Extract the (x, y) coordinate from the center of the cell holding the provided text.  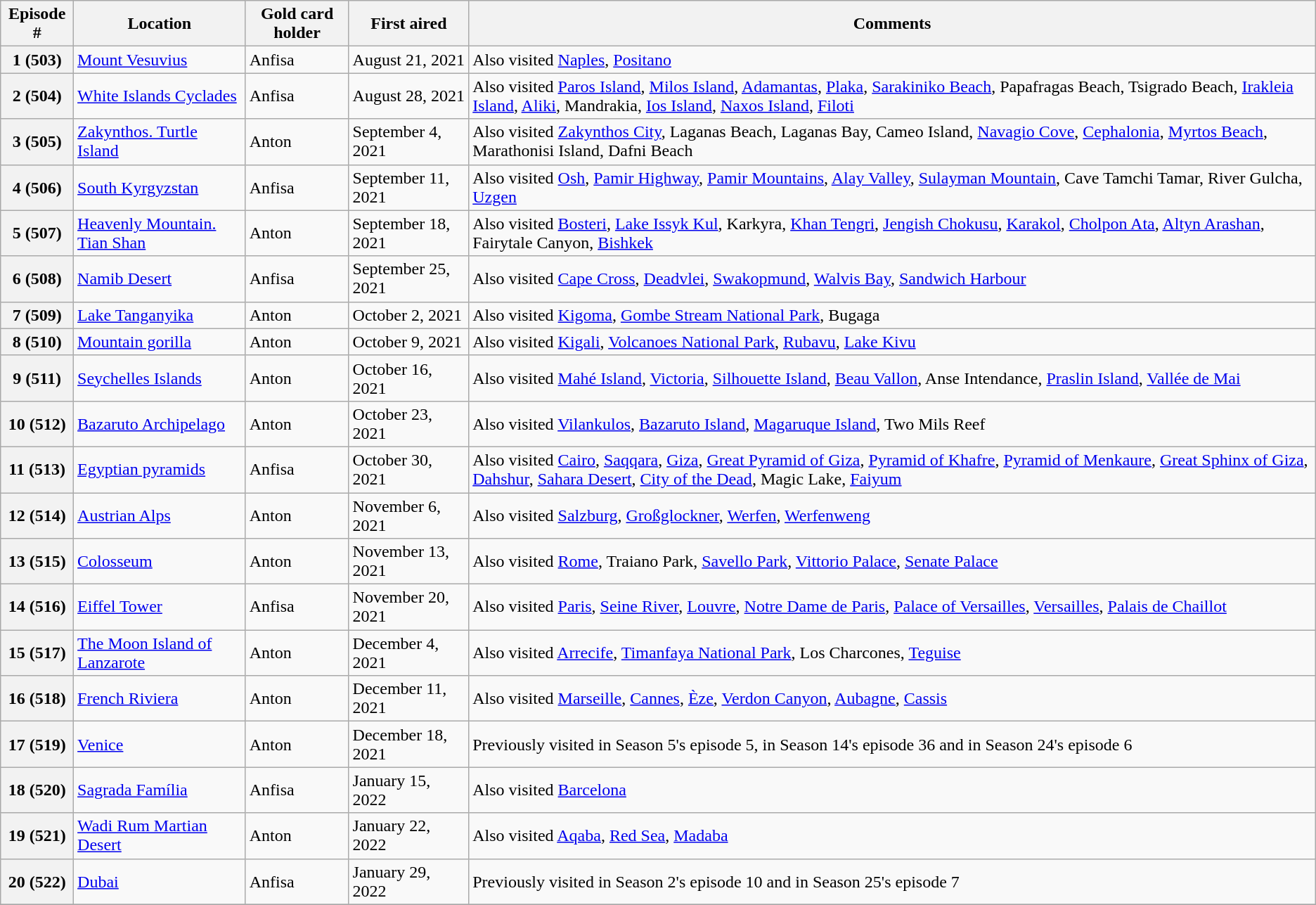
Location (160, 24)
5 (507) (37, 233)
18 (520) (37, 790)
10 (512) (37, 423)
White Islands Cyclades (160, 96)
January 29, 2022 (409, 882)
7 (509) (37, 315)
Egyptian pyramids (160, 470)
Also visited Bosteri, Lake Issyk Kul, Karkyra, Khan Tengri, Jengish Chokusu, Karakol, Cholpon Ata, Altyn Arashan, Fairytale Canyon, Bishkek (893, 233)
14 (516) (37, 608)
Also visited Rome, Traiano Park, Savello Park, Vittorio Palace, Senate Palace (893, 561)
November 6, 2021 (409, 515)
Mountain gorilla (160, 342)
Eiffel Tower (160, 608)
Also visited Naples, Positano (893, 60)
Sagrada Família (160, 790)
9 (511) (37, 378)
16 (518) (37, 699)
4 (506) (37, 187)
October 23, 2021 (409, 423)
3 (505) (37, 142)
Also visited Zakynthos City, Laganas Beach, Laganas Bay, Cameo Island, Navagio Cove, Cephalonia, Myrtos Beach, Marathonisi Island, Dafni Beach (893, 142)
13 (515) (37, 561)
Previously visited in Season 2's episode 10 and in Season 25's episode 7 (893, 882)
20 (522) (37, 882)
Dubai (160, 882)
Also visited Marseille, Cannes, Èze, Verdon Canyon, Aubagne, Cassis (893, 699)
November 13, 2021 (409, 561)
Also visited Mahé Island, Victoria, Silhouette Island, Beau Vallon, Anse Intendance, Praslin Island, Vallée de Mai (893, 378)
Also visited Barcelona (893, 790)
Also visited Cape Cross, Deadvlei, Swakopmund, Walvis Bay, Sandwich Harbour (893, 278)
December 11, 2021 (409, 699)
Previously visited in Season 5's episode 5, in Season 14's episode 36 and in Season 24's episode 6 (893, 744)
Namib Desert (160, 278)
Lake Tanganyika (160, 315)
January 22, 2022 (409, 835)
January 15, 2022 (409, 790)
October 9, 2021 (409, 342)
Also visited Kigali, Volcanoes National Park, Rubavu, Lake Kivu (893, 342)
Heavenly Mountain. Tian Shan (160, 233)
Seychelles Islands (160, 378)
Austrian Alps (160, 515)
September 18, 2021 (409, 233)
November 20, 2021 (409, 608)
Gold card holder (297, 24)
October 16, 2021 (409, 378)
Also visited Arrecife, Timanfaya National Park, Los Charcones, Teguise (893, 653)
Also visited Osh, Pamir Highway, Pamir Mountains, Alay Valley, Sulayman Mountain, Cave Tamchi Tamar, River Gulcha, Uzgen (893, 187)
Zakynthos. Turtle Island (160, 142)
August 21, 2021 (409, 60)
Also visited Paris, Seine River, Louvre, Notre Dame de Paris, Palace of Versailles, Versailles, Palais de Chaillot (893, 608)
1 (503) (37, 60)
Mount Vesuvius (160, 60)
17 (519) (37, 744)
11 (513) (37, 470)
Venice (160, 744)
French Riviera (160, 699)
2 (504) (37, 96)
12 (514) (37, 515)
Comments (893, 24)
September 25, 2021 (409, 278)
December 4, 2021 (409, 653)
Bazaruto Archipelago (160, 423)
October 30, 2021 (409, 470)
Also visited Aqaba, Red Sea, Madaba (893, 835)
6 (508) (37, 278)
The Moon Island of Lanzarote (160, 653)
Also visited Vilankulos, Bazaruto Island, Magaruque Island, Two Mils Reef (893, 423)
South Kyrgyzstan (160, 187)
8 (510) (37, 342)
Wadi Rum Martian Desert (160, 835)
August 28, 2021 (409, 96)
19 (521) (37, 835)
15 (517) (37, 653)
First aired (409, 24)
Also visited Salzburg, Großglockner, Werfen, Werfenweng (893, 515)
December 18, 2021 (409, 744)
September 4, 2021 (409, 142)
October 2, 2021 (409, 315)
Episode # (37, 24)
Also visited Kigoma, Gombe Stream National Park, Bugaga (893, 315)
September 11, 2021 (409, 187)
Colosseum (160, 561)
